Return the (x, y) coordinate for the center point of the cell that contains the specified text.  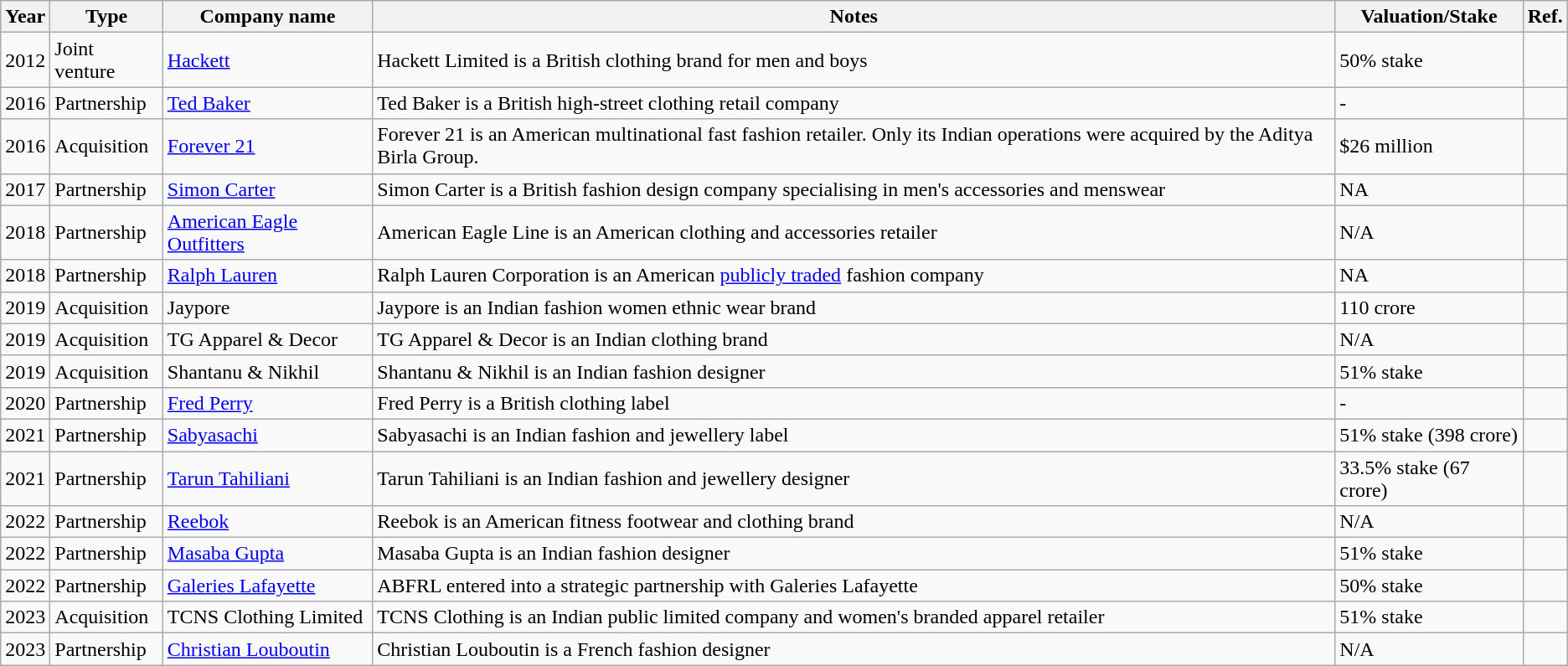
Fred Perry (267, 403)
TG Apparel & Decor (267, 339)
Masaba Gupta is an Indian fashion designer (854, 554)
Jaypore is an Indian fashion women ethnic wear brand (854, 307)
Masaba Gupta (267, 554)
TCNS Clothing Limited (267, 617)
Notes (854, 17)
Christian Louboutin (267, 649)
American Eagle Outfitters (267, 233)
$26 million (1429, 146)
TCNS Clothing is an Indian public limited company and women's branded apparel retailer (854, 617)
Ref. (1545, 17)
Joint venture (106, 60)
Ted Baker is a British high-street clothing retail company (854, 103)
Reebok is an American fitness footwear and clothing brand (854, 522)
Year (25, 17)
Christian Louboutin is a French fashion designer (854, 649)
2012 (25, 60)
Forever 21 (267, 146)
33.5% stake (67 crore) (1429, 478)
Sabyasachi (267, 435)
Jaypore (267, 307)
Ted Baker (267, 103)
Valuation/Stake (1429, 17)
Type (106, 17)
Ralph Lauren (267, 276)
Tarun Tahiliani (267, 478)
Company name (267, 17)
Ralph Lauren Corporation is an American publicly traded fashion company (854, 276)
Simon Carter is a British fashion design company specialising in men's accessories and menswear (854, 189)
Forever 21 is an American multinational fast fashion retailer. Only its Indian operations were acquired by the Aditya Birla Group. (854, 146)
51% stake (398 crore) (1429, 435)
American Eagle Line is an American clothing and accessories retailer (854, 233)
Tarun Tahiliani is an Indian fashion and jewellery designer (854, 478)
ABFRL entered into a strategic partnership with Galeries Lafayette (854, 586)
Fred Perry is a British clothing label (854, 403)
Shantanu & Nikhil is an Indian fashion designer (854, 371)
Reebok (267, 522)
2020 (25, 403)
Simon Carter (267, 189)
Sabyasachi is an Indian fashion and jewellery label (854, 435)
Hackett Limited is a British clothing brand for men and boys (854, 60)
Hackett (267, 60)
Galeries Lafayette (267, 586)
2017 (25, 189)
TG Apparel & Decor is an Indian clothing brand (854, 339)
110 crore (1429, 307)
Shantanu & Nikhil (267, 371)
